From the cell containing the given text, extract its center point as [x, y] coordinate. 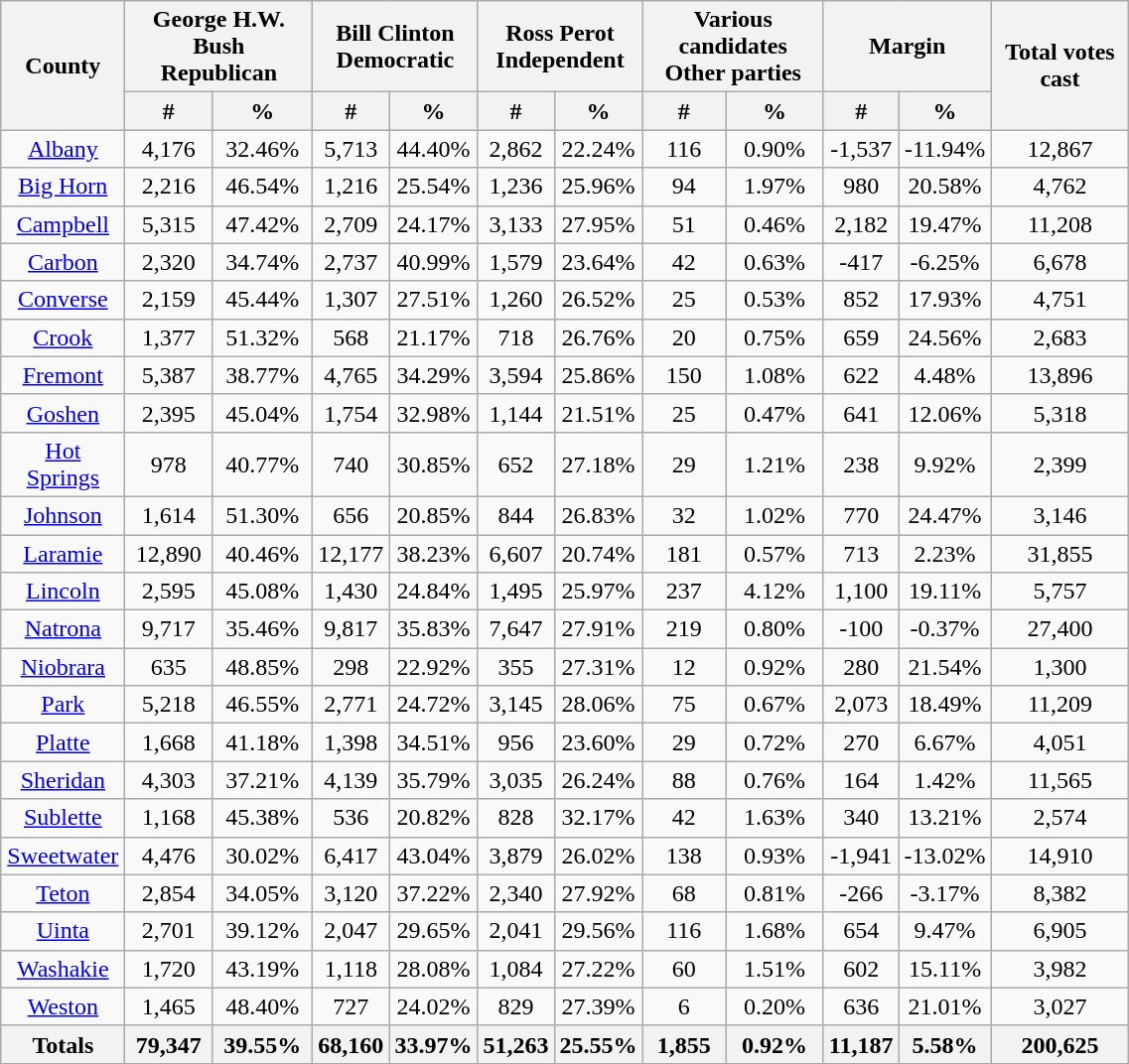
60 [683, 969]
26.02% [598, 856]
26.52% [598, 300]
Johnson [64, 515]
1,398 [352, 742]
536 [352, 818]
Weston [64, 1006]
68,160 [352, 1044]
26.83% [598, 515]
Albany [64, 149]
2,073 [861, 705]
43.19% [262, 969]
656 [352, 515]
4,051 [1060, 742]
Lincoln [64, 592]
718 [516, 337]
51.30% [262, 515]
Sheridan [64, 780]
27.95% [598, 224]
2,399 [1060, 465]
6 [683, 1006]
26.76% [598, 337]
Sweetwater [64, 856]
0.57% [775, 553]
9.47% [945, 931]
2.23% [945, 553]
4,176 [169, 149]
2,701 [169, 931]
8,382 [1060, 893]
4,303 [169, 780]
19.11% [945, 592]
0.90% [775, 149]
28.08% [433, 969]
1,300 [1060, 667]
1,465 [169, 1006]
1,236 [516, 187]
1.51% [775, 969]
2,862 [516, 149]
24.84% [433, 592]
9.92% [945, 465]
41.18% [262, 742]
3,982 [1060, 969]
24.47% [945, 515]
1,216 [352, 187]
25.55% [598, 1044]
46.54% [262, 187]
602 [861, 969]
4.48% [945, 375]
568 [352, 337]
1,100 [861, 592]
636 [861, 1006]
0.93% [775, 856]
20.58% [945, 187]
21.51% [598, 413]
1,084 [516, 969]
641 [861, 413]
0.76% [775, 780]
25.97% [598, 592]
34.05% [262, 893]
19.47% [945, 224]
3,027 [1060, 1006]
150 [683, 375]
1,118 [352, 969]
2,709 [352, 224]
1.21% [775, 465]
0.80% [775, 629]
Converse [64, 300]
1,144 [516, 413]
21.17% [433, 337]
2,216 [169, 187]
270 [861, 742]
164 [861, 780]
4,476 [169, 856]
727 [352, 1006]
280 [861, 667]
238 [861, 465]
0.46% [775, 224]
4.12% [775, 592]
200,625 [1060, 1044]
Park [64, 705]
298 [352, 667]
25.86% [598, 375]
1,168 [169, 818]
Crook [64, 337]
24.56% [945, 337]
35.46% [262, 629]
40.46% [262, 553]
24.72% [433, 705]
-417 [861, 262]
20.82% [433, 818]
5,757 [1060, 592]
33.97% [433, 1044]
0.81% [775, 893]
3,035 [516, 780]
1,754 [352, 413]
0.75% [775, 337]
68 [683, 893]
181 [683, 553]
3,145 [516, 705]
11,208 [1060, 224]
4,765 [352, 375]
46.55% [262, 705]
2,854 [169, 893]
40.99% [433, 262]
1,579 [516, 262]
-100 [861, 629]
-3.17% [945, 893]
15.11% [945, 969]
0.20% [775, 1006]
48.85% [262, 667]
12.06% [945, 413]
1.08% [775, 375]
22.92% [433, 667]
Natrona [64, 629]
2,320 [169, 262]
51 [683, 224]
138 [683, 856]
Carbon [64, 262]
-6.25% [945, 262]
27.91% [598, 629]
1,260 [516, 300]
29.56% [598, 931]
32.17% [598, 818]
35.83% [433, 629]
2,574 [1060, 818]
6,607 [516, 553]
844 [516, 515]
34.51% [433, 742]
2,159 [169, 300]
2,340 [516, 893]
Hot Springs [64, 465]
18.49% [945, 705]
1,668 [169, 742]
12,867 [1060, 149]
45.08% [262, 592]
27,400 [1060, 629]
Teton [64, 893]
32.46% [262, 149]
3,133 [516, 224]
2,047 [352, 931]
Fremont [64, 375]
13.21% [945, 818]
14,910 [1060, 856]
39.55% [262, 1044]
Platte [64, 742]
27.51% [433, 300]
3,146 [1060, 515]
6,905 [1060, 931]
Ross PerotIndependent [560, 47]
Sublette [64, 818]
27.31% [598, 667]
-1,537 [861, 149]
829 [516, 1006]
31,855 [1060, 553]
355 [516, 667]
0.53% [775, 300]
340 [861, 818]
29.65% [433, 931]
51,263 [516, 1044]
34.29% [433, 375]
0.72% [775, 742]
654 [861, 931]
13,896 [1060, 375]
43.04% [433, 856]
1,855 [683, 1044]
32.98% [433, 413]
17.93% [945, 300]
88 [683, 780]
1,495 [516, 592]
20.85% [433, 515]
2,737 [352, 262]
Uinta [64, 931]
Bill ClintonDemocratic [395, 47]
25.54% [433, 187]
0.47% [775, 413]
2,595 [169, 592]
34.74% [262, 262]
9,717 [169, 629]
6,678 [1060, 262]
12 [683, 667]
Niobrara [64, 667]
3,120 [352, 893]
-0.37% [945, 629]
George H.W. BushRepublican [218, 47]
Laramie [64, 553]
9,817 [352, 629]
Big Horn [64, 187]
40.77% [262, 465]
Various candidatesOther parties [733, 47]
25.96% [598, 187]
0.63% [775, 262]
79,347 [169, 1044]
39.12% [262, 931]
622 [861, 375]
Margin [908, 47]
21.54% [945, 667]
-13.02% [945, 856]
635 [169, 667]
30.85% [433, 465]
0.67% [775, 705]
48.40% [262, 1006]
30.02% [262, 856]
852 [861, 300]
24.17% [433, 224]
28.06% [598, 705]
1.02% [775, 515]
4,762 [1060, 187]
94 [683, 187]
12,177 [352, 553]
20 [683, 337]
-11.94% [945, 149]
652 [516, 465]
770 [861, 515]
11,187 [861, 1044]
2,395 [169, 413]
5,318 [1060, 413]
-266 [861, 893]
1,720 [169, 969]
27.92% [598, 893]
2,683 [1060, 337]
44.40% [433, 149]
2,771 [352, 705]
27.22% [598, 969]
237 [683, 592]
1,377 [169, 337]
5.58% [945, 1044]
45.04% [262, 413]
27.18% [598, 465]
23.60% [598, 742]
County [64, 66]
713 [861, 553]
11,209 [1060, 705]
1.63% [775, 818]
35.79% [433, 780]
75 [683, 705]
Goshen [64, 413]
32 [683, 515]
1.42% [945, 780]
Total votes cast [1060, 66]
1,430 [352, 592]
27.39% [598, 1006]
956 [516, 742]
Totals [64, 1044]
11,565 [1060, 780]
2,182 [861, 224]
6,417 [352, 856]
2,041 [516, 931]
37.22% [433, 893]
3,594 [516, 375]
828 [516, 818]
978 [169, 465]
5,315 [169, 224]
1,614 [169, 515]
38.77% [262, 375]
51.32% [262, 337]
980 [861, 187]
45.38% [262, 818]
37.21% [262, 780]
4,139 [352, 780]
6.67% [945, 742]
1,307 [352, 300]
7,647 [516, 629]
21.01% [945, 1006]
12,890 [169, 553]
24.02% [433, 1006]
4,751 [1060, 300]
219 [683, 629]
38.23% [433, 553]
5,713 [352, 149]
Washakie [64, 969]
22.24% [598, 149]
23.64% [598, 262]
3,879 [516, 856]
1.97% [775, 187]
20.74% [598, 553]
1.68% [775, 931]
Campbell [64, 224]
5,218 [169, 705]
-1,941 [861, 856]
659 [861, 337]
5,387 [169, 375]
45.44% [262, 300]
740 [352, 465]
26.24% [598, 780]
47.42% [262, 224]
